Determine the (x, y) coordinate at the center of the cell enclosing the given text.  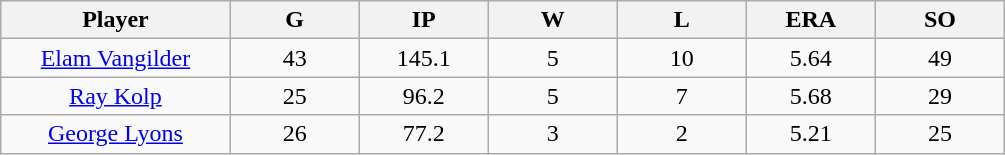
145.1 (424, 58)
George Lyons (116, 134)
77.2 (424, 134)
L (682, 20)
Player (116, 20)
43 (294, 58)
5.64 (810, 58)
49 (940, 58)
5.68 (810, 96)
10 (682, 58)
Ray Kolp (116, 96)
3 (552, 134)
SO (940, 20)
Elam Vangilder (116, 58)
ERA (810, 20)
26 (294, 134)
7 (682, 96)
G (294, 20)
29 (940, 96)
5.21 (810, 134)
W (552, 20)
IP (424, 20)
96.2 (424, 96)
2 (682, 134)
